Pinpoint the cell where the given text exists, returning its [X, Y] midpoint coordinate. 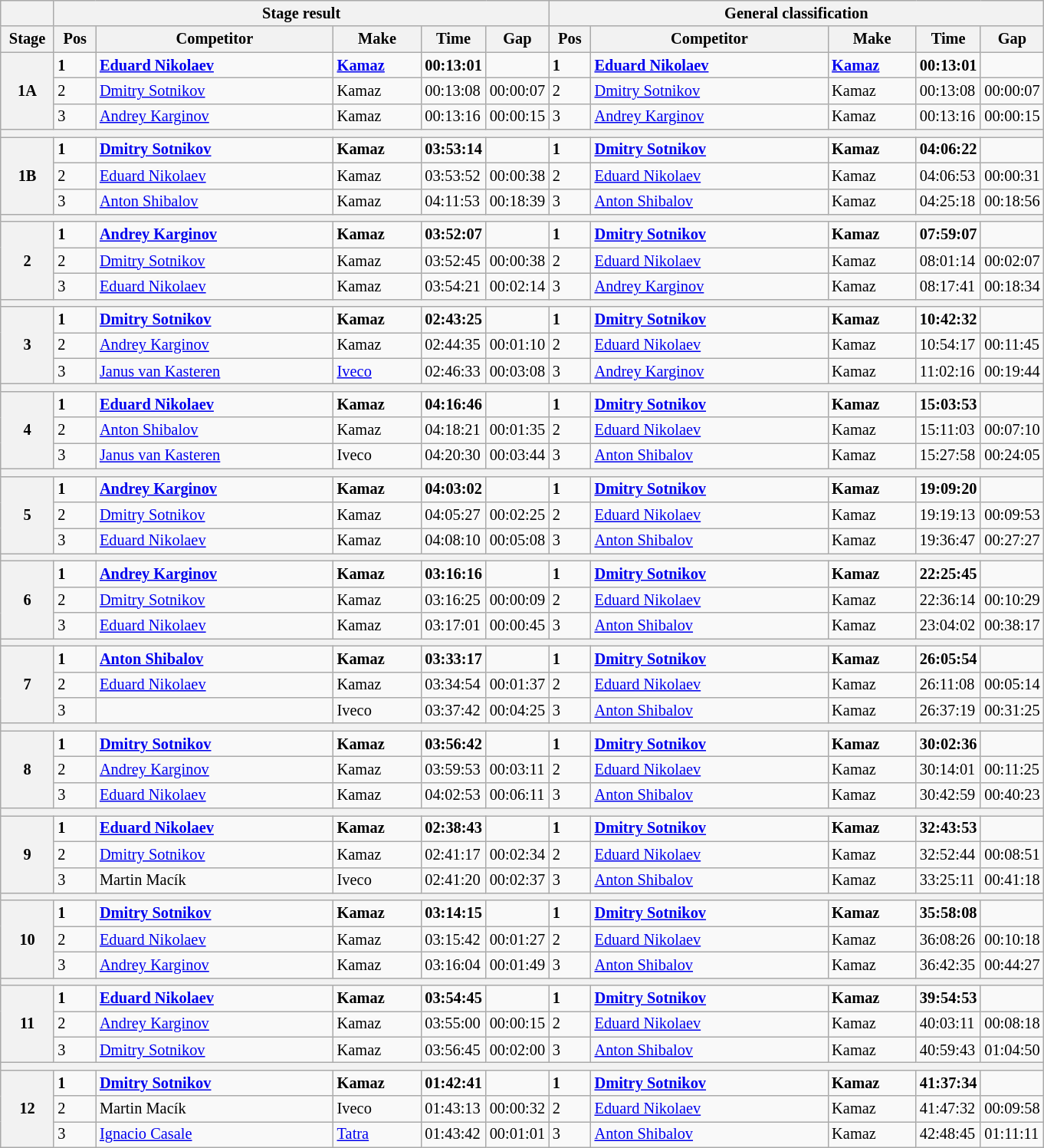
00:02:07 [1012, 261]
04:18:21 [453, 430]
41:47:32 [948, 1109]
10:54:17 [948, 345]
00:18:34 [1012, 286]
00:27:27 [1012, 541]
30:02:36 [948, 744]
03:37:42 [453, 710]
40:03:11 [948, 1024]
03:52:45 [453, 261]
4 [28, 429]
42:48:45 [948, 1134]
03:33:17 [453, 659]
03:16:25 [453, 600]
15:27:58 [948, 456]
04:03:02 [453, 489]
00:40:23 [1012, 795]
19:19:13 [948, 515]
00:06:11 [517, 795]
22:36:14 [948, 600]
03:55:00 [453, 1024]
33:25:11 [948, 880]
00:02:34 [517, 854]
40:59:43 [948, 1050]
35:58:08 [948, 913]
32:43:53 [948, 828]
02:41:20 [453, 880]
1B [28, 175]
00:05:14 [1012, 685]
02:44:35 [453, 345]
03:52:07 [453, 235]
5 [28, 515]
00:01:10 [517, 345]
00:38:17 [1012, 626]
19:36:47 [948, 541]
01:43:42 [453, 1134]
00:08:18 [1012, 1024]
03:53:52 [453, 176]
26:11:08 [948, 685]
36:08:26 [948, 939]
19:09:20 [948, 489]
15:03:53 [948, 404]
Tatra [377, 1134]
1A [28, 90]
03:54:21 [453, 286]
00:10:29 [1012, 600]
36:42:35 [948, 965]
03:56:45 [453, 1050]
10 [28, 939]
07:59:07 [948, 235]
10:42:32 [948, 320]
00:03:44 [517, 456]
00:19:44 [1012, 371]
00:10:18 [1012, 939]
03:54:45 [453, 998]
03:16:16 [453, 574]
04:16:46 [453, 404]
00:11:45 [1012, 345]
00:05:08 [517, 541]
04:08:10 [453, 541]
00:09:53 [1012, 515]
00:18:56 [1012, 202]
04:06:53 [948, 176]
02:41:17 [453, 854]
01:43:13 [453, 1109]
30:14:01 [948, 769]
04:20:30 [453, 456]
00:00:31 [1012, 176]
11 [28, 1025]
03:53:14 [453, 150]
01:42:41 [453, 1083]
26:37:19 [948, 710]
00:01:35 [517, 430]
00:02:00 [517, 1050]
00:07:10 [1012, 430]
02:43:25 [453, 320]
Ignacio Casale [215, 1134]
32:52:44 [948, 854]
41:37:34 [948, 1083]
08:17:41 [948, 286]
6 [28, 600]
02:38:43 [453, 828]
00:18:39 [517, 202]
04:25:18 [948, 202]
00:41:18 [1012, 880]
00:08:51 [1012, 854]
00:44:27 [1012, 965]
00:00:45 [517, 626]
00:04:25 [517, 710]
08:01:14 [948, 261]
00:11:25 [1012, 769]
04:02:53 [453, 795]
11:02:16 [948, 371]
01:11:11 [1012, 1134]
7 [28, 684]
8 [28, 770]
02:46:33 [453, 371]
04:06:22 [948, 150]
03:17:01 [453, 626]
9 [28, 854]
Stage result [301, 13]
03:59:53 [453, 769]
39:54:53 [948, 998]
03:56:42 [453, 744]
30:42:59 [948, 795]
00:01:49 [517, 965]
00:02:37 [517, 880]
01:04:50 [1012, 1050]
00:24:05 [1012, 456]
15:11:03 [948, 430]
26:05:54 [948, 659]
23:04:02 [948, 626]
03:34:54 [453, 685]
00:03:08 [517, 371]
03:15:42 [453, 939]
04:05:27 [453, 515]
00:00:09 [517, 600]
12 [28, 1109]
00:09:58 [1012, 1109]
22:25:45 [948, 574]
00:02:14 [517, 286]
Stage [28, 39]
00:31:25 [1012, 710]
00:01:37 [517, 685]
00:00:32 [517, 1109]
04:11:53 [453, 202]
03:16:04 [453, 965]
03:14:15 [453, 913]
00:01:27 [517, 939]
General classification [796, 13]
00:03:11 [517, 769]
00:01:01 [517, 1134]
00:02:25 [517, 515]
